Detect which cell encompasses the target text, then output its [x, y] center coordinate. 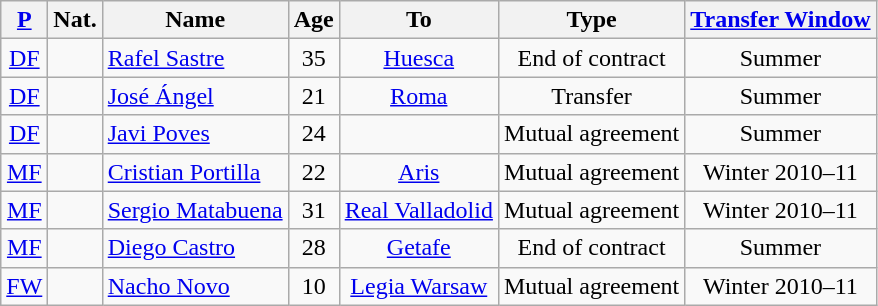
Getafe [418, 248]
FW [24, 286]
10 [314, 286]
José Ángel [195, 96]
Legia Warsaw [418, 286]
Javi Poves [195, 134]
P [24, 20]
Nat. [75, 20]
Sergio Matabuena [195, 210]
Roma [418, 96]
Real Valladolid [418, 210]
21 [314, 96]
22 [314, 172]
31 [314, 210]
35 [314, 58]
Transfer Window [780, 20]
Diego Castro [195, 248]
To [418, 20]
Type [591, 20]
24 [314, 134]
Age [314, 20]
Transfer [591, 96]
Rafel Sastre [195, 58]
Name [195, 20]
Huesca [418, 58]
28 [314, 248]
Cristian Portilla [195, 172]
Nacho Novo [195, 286]
Aris [418, 172]
